Find where the given text appears and provide that cell's center as [x, y] coordinate. 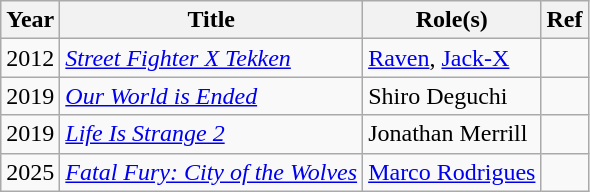
Fatal Fury: City of the Wolves [212, 172]
Ref [564, 20]
Year [30, 20]
Street Fighter X Tekken [212, 58]
Marco Rodrigues [452, 172]
Raven, Jack-X [452, 58]
Role(s) [452, 20]
Title [212, 20]
2025 [30, 172]
2012 [30, 58]
Jonathan Merrill [452, 134]
Shiro Deguchi [452, 96]
Life Is Strange 2 [212, 134]
Our World is Ended [212, 96]
